Provide the (X, Y) coordinate of the cell's center where the given text is located.  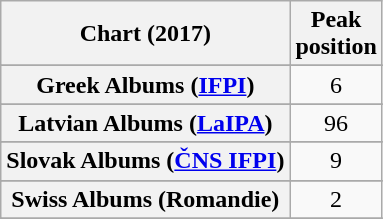
Chart (2017) (146, 34)
2 (336, 199)
9 (336, 161)
Swiss Albums (Romandie) (146, 199)
96 (336, 123)
Latvian Albums (LaIPA) (146, 123)
Peakposition (336, 34)
Greek Albums (IFPI) (146, 85)
Slovak Albums (ČNS IFPI) (146, 161)
6 (336, 85)
